Output the (X, Y) coordinate of the center of the cell containing the given text.  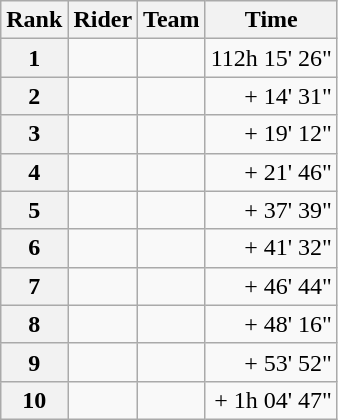
+ 21' 46" (271, 172)
+ 53' 52" (271, 362)
Rank (34, 20)
112h 15' 26" (271, 58)
5 (34, 210)
6 (34, 248)
+ 46' 44" (271, 286)
+ 14' 31" (271, 96)
1 (34, 58)
3 (34, 134)
2 (34, 96)
10 (34, 400)
+ 41' 32" (271, 248)
Rider (103, 20)
+ 1h 04' 47" (271, 400)
+ 19' 12" (271, 134)
Time (271, 20)
+ 48' 16" (271, 324)
9 (34, 362)
+ 37' 39" (271, 210)
7 (34, 286)
Team (172, 20)
8 (34, 324)
4 (34, 172)
